Detect which cell encompasses the target text, then output its [x, y] center coordinate. 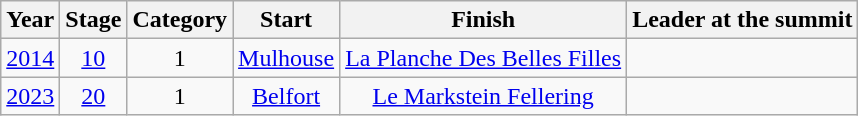
Finish [484, 20]
Category [180, 20]
Belfort [286, 96]
Le Markstein Fellering [484, 96]
Year [30, 20]
Start [286, 20]
2014 [30, 58]
20 [94, 96]
Stage [94, 20]
Mulhouse [286, 58]
10 [94, 58]
Leader at the summit [742, 20]
La Planche Des Belles Filles [484, 58]
2023 [30, 96]
